Capture the cell that displays the provided text and extract its [X, Y] central coordinate. 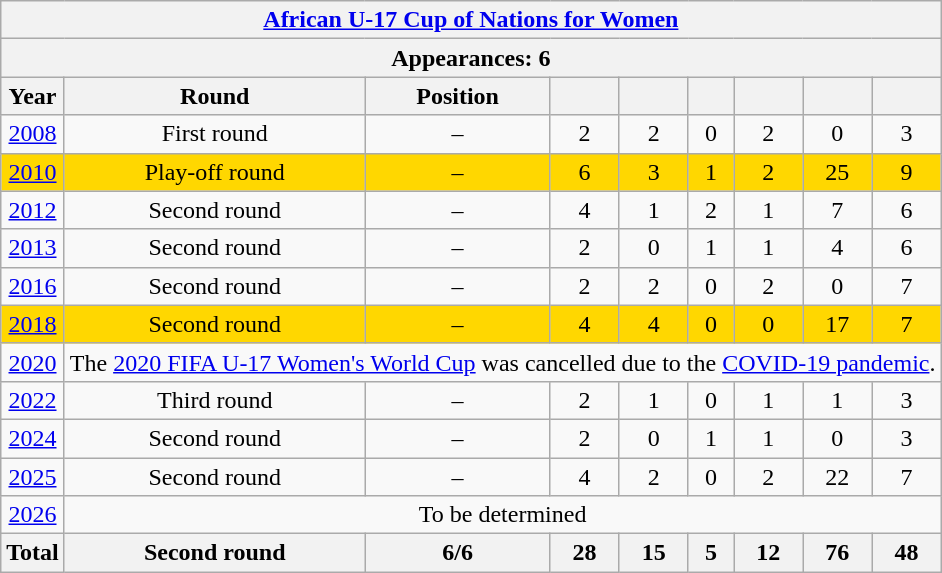
Third round [214, 400]
Position [458, 96]
9 [906, 172]
2013 [33, 248]
To be determined [502, 515]
5 [710, 553]
2010 [33, 172]
2008 [33, 134]
First round [214, 134]
48 [906, 553]
Round [214, 96]
76 [838, 553]
6/6 [458, 553]
2024 [33, 438]
28 [584, 553]
25 [838, 172]
Total [33, 553]
2025 [33, 477]
2022 [33, 400]
22 [838, 477]
12 [768, 553]
Appearances: 6 [471, 58]
2012 [33, 210]
African U-17 Cup of Nations for Women [471, 20]
The 2020 FIFA U-17 Women's World Cup was cancelled due to the COVID-19 pandemic. [502, 362]
2026 [33, 515]
17 [838, 324]
Year [33, 96]
2016 [33, 286]
15 [654, 553]
Play-off round [214, 172]
2020 [33, 362]
2018 [33, 324]
